Identify which cell holds the provided text, then report its (X, Y) central coordinate. 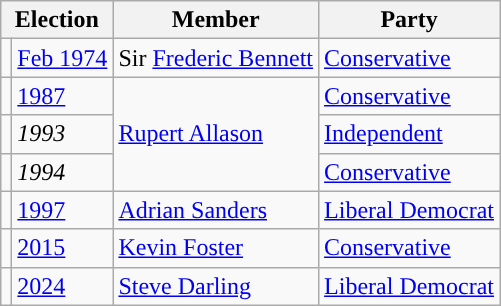
Kevin Foster (216, 248)
Party (410, 20)
2015 (62, 248)
1994 (62, 172)
1997 (62, 210)
Rupert Allason (216, 134)
Steve Darling (216, 286)
Election (57, 20)
Independent (410, 134)
Adrian Sanders (216, 210)
Feb 1974 (62, 58)
1987 (62, 96)
2024 (62, 286)
Sir Frederic Bennett (216, 58)
Member (216, 20)
1993 (62, 134)
